Return [X, Y] of the center of cell containing provided text 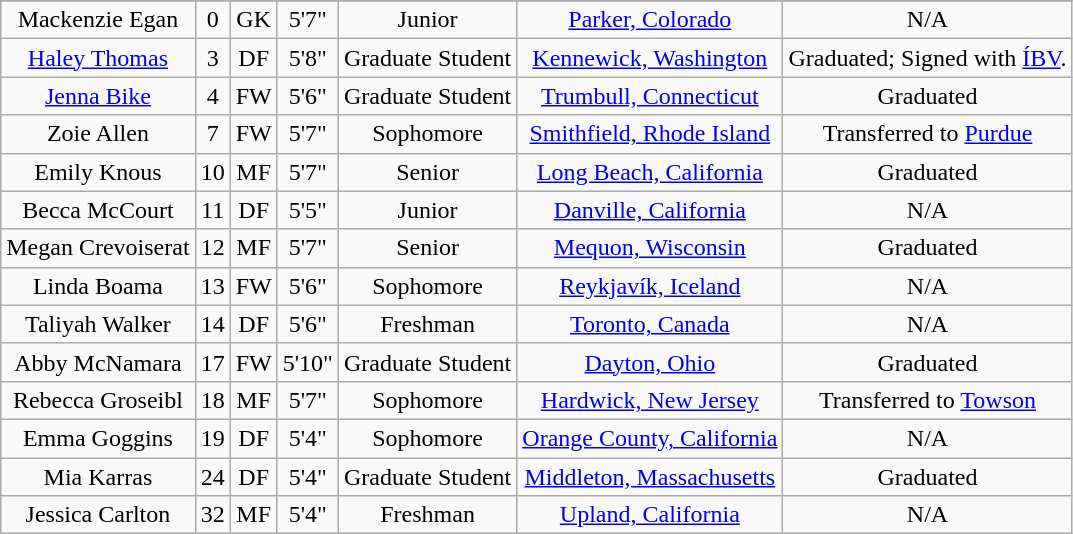
Taliyah Walker [98, 324]
0 [212, 20]
12 [212, 248]
Mia Karras [98, 477]
18 [212, 400]
Graduated; Signed with ÍBV. [928, 58]
Transferred to Towson [928, 400]
Becca McCourt [98, 210]
Orange County, California [650, 438]
5'10" [308, 362]
17 [212, 362]
Zoie Allen [98, 134]
5'8" [308, 58]
Rebecca Groseibl [98, 400]
Trumbull, Connecticut [650, 96]
11 [212, 210]
Dayton, Ohio [650, 362]
19 [212, 438]
24 [212, 477]
14 [212, 324]
Kennewick, Washington [650, 58]
Jessica Carlton [98, 515]
Haley Thomas [98, 58]
13 [212, 286]
Jenna Bike [98, 96]
Megan Crevoiserat [98, 248]
7 [212, 134]
Smithfield, Rhode Island [650, 134]
Emily Knous [98, 172]
Danville, California [650, 210]
5'5" [308, 210]
10 [212, 172]
Mackenzie Egan [98, 20]
GK [254, 20]
Reykjavík, Iceland [650, 286]
Emma Goggins [98, 438]
4 [212, 96]
3 [212, 58]
Parker, Colorado [650, 20]
Linda Boama [98, 286]
Upland, California [650, 515]
Middleton, Massachusetts [650, 477]
Long Beach, California [650, 172]
Abby McNamara [98, 362]
Toronto, Canada [650, 324]
Mequon, Wisconsin [650, 248]
32 [212, 515]
Hardwick, New Jersey [650, 400]
Transferred to Purdue [928, 134]
